Identify which cell holds the provided text, then report its (X, Y) central coordinate. 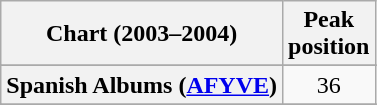
36 (329, 85)
Spanish Albums (AFYVE) (142, 85)
Chart (2003–2004) (142, 34)
Peakposition (329, 34)
